Provide the [x, y] coordinate of the cell's center where the given text is located.  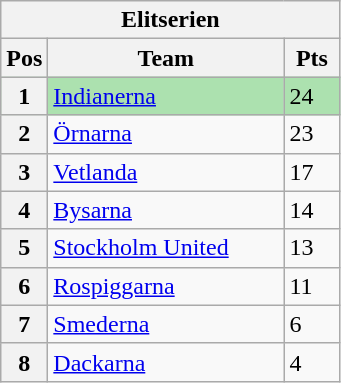
23 [312, 134]
Smederna [166, 324]
3 [24, 172]
Team [166, 58]
Bysarna [166, 210]
5 [24, 248]
Indianerna [166, 96]
Stockholm United [166, 248]
7 [24, 324]
Örnarna [166, 134]
Vetlanda [166, 172]
Elitserien [170, 20]
24 [312, 96]
11 [312, 286]
1 [24, 96]
13 [312, 248]
Pos [24, 58]
8 [24, 362]
2 [24, 134]
Dackarna [166, 362]
17 [312, 172]
Rospiggarna [166, 286]
14 [312, 210]
Pts [312, 58]
